Detect which cell encompasses the target text, then output its [X, Y] center coordinate. 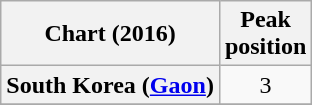
South Korea (Gaon) [110, 85]
Chart (2016) [110, 34]
Peakposition [265, 34]
3 [265, 85]
